Return the (X, Y) coordinate for the center point of the cell that contains the specified text.  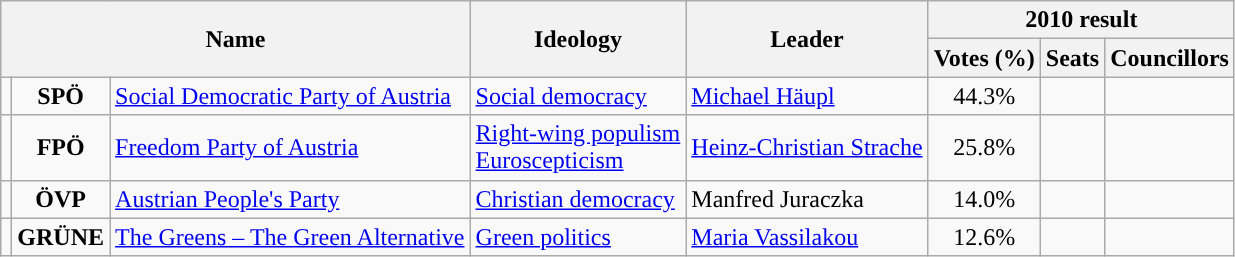
Ideology (578, 39)
Christian democracy (578, 199)
Social democracy (578, 96)
2010 result (1081, 20)
Councillors (1170, 58)
Social Democratic Party of Austria (290, 96)
Seats (1072, 58)
44.3% (984, 96)
Votes (%) (984, 58)
GRÜNE (61, 237)
Manfred Juraczka (807, 199)
Maria Vassilakou (807, 237)
Austrian People's Party (290, 199)
ÖVP (61, 199)
12.6% (984, 237)
Leader (807, 39)
Green politics (578, 237)
FPÖ (61, 148)
25.8% (984, 148)
Freedom Party of Austria (290, 148)
Heinz-Christian Strache (807, 148)
Name (236, 39)
The Greens – The Green Alternative (290, 237)
14.0% (984, 199)
Michael Häupl (807, 96)
Right-wing populismEuroscepticism (578, 148)
SPÖ (61, 96)
